From the cell containing the given text, extract its center point as [x, y] coordinate. 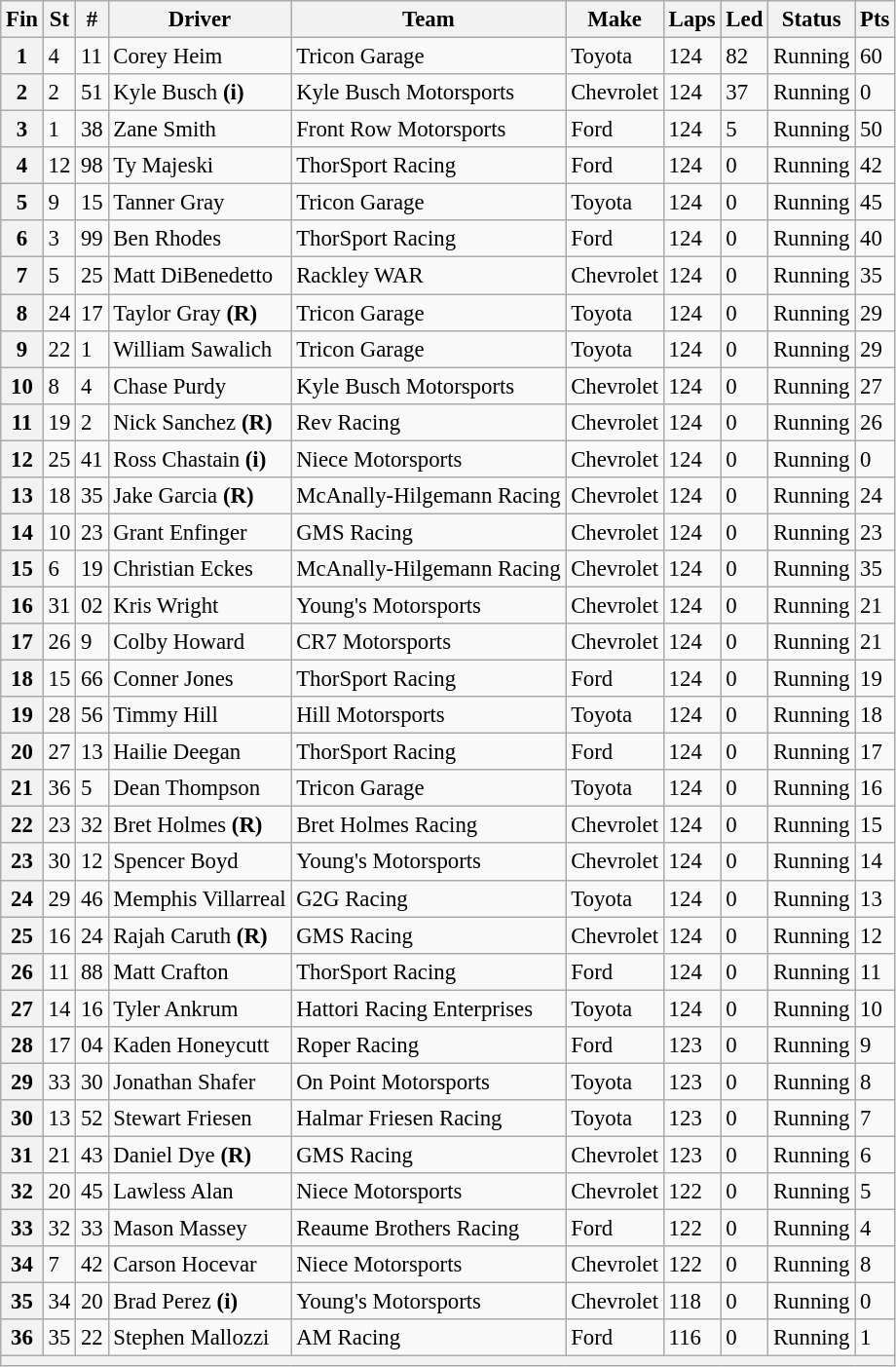
Chase Purdy [200, 386]
Corey Heim [200, 57]
Mason Massey [200, 1229]
Halmar Friesen Racing [429, 1119]
Hill Motorsports [429, 715]
Ben Rhodes [200, 239]
Kyle Busch (i) [200, 93]
Rev Racing [429, 422]
43 [92, 1155]
Status [812, 19]
Bret Holmes Racing [429, 825]
02 [92, 605]
Taylor Gray (R) [200, 313]
Bret Holmes (R) [200, 825]
Hailie Deegan [200, 752]
Grant Enfinger [200, 532]
Conner Jones [200, 679]
Matt DiBenedetto [200, 276]
Tanner Gray [200, 203]
On Point Motorsports [429, 1082]
Stewart Friesen [200, 1119]
Ty Majeski [200, 166]
98 [92, 166]
Tyler Ankrum [200, 1008]
CR7 Motorsports [429, 642]
Carson Hocevar [200, 1265]
37 [744, 93]
52 [92, 1119]
Christian Eckes [200, 569]
Ross Chastain (i) [200, 459]
82 [744, 57]
51 [92, 93]
Nick Sanchez (R) [200, 422]
66 [92, 679]
AM Racing [429, 1338]
Rackley WAR [429, 276]
Brad Perez (i) [200, 1302]
G2G Racing [429, 898]
Timmy Hill [200, 715]
Driver [200, 19]
116 [691, 1338]
Colby Howard [200, 642]
Roper Racing [429, 1045]
Memphis Villarreal [200, 898]
Zane Smith [200, 130]
46 [92, 898]
# [92, 19]
Team [429, 19]
41 [92, 459]
88 [92, 971]
Rajah Caruth (R) [200, 935]
Led [744, 19]
Matt Crafton [200, 971]
Stephen Mallozzi [200, 1338]
Make [615, 19]
Pts [875, 19]
Jake Garcia (R) [200, 496]
Daniel Dye (R) [200, 1155]
Jonathan Shafer [200, 1082]
04 [92, 1045]
Lawless Alan [200, 1192]
William Sawalich [200, 349]
60 [875, 57]
Reaume Brothers Racing [429, 1229]
40 [875, 239]
118 [691, 1302]
Dean Thompson [200, 788]
Spencer Boyd [200, 862]
99 [92, 239]
Hattori Racing Enterprises [429, 1008]
Laps [691, 19]
St [58, 19]
50 [875, 130]
Kris Wright [200, 605]
56 [92, 715]
Fin [22, 19]
38 [92, 130]
Kaden Honeycutt [200, 1045]
Front Row Motorsports [429, 130]
